Return [x, y] of the center of cell containing provided text 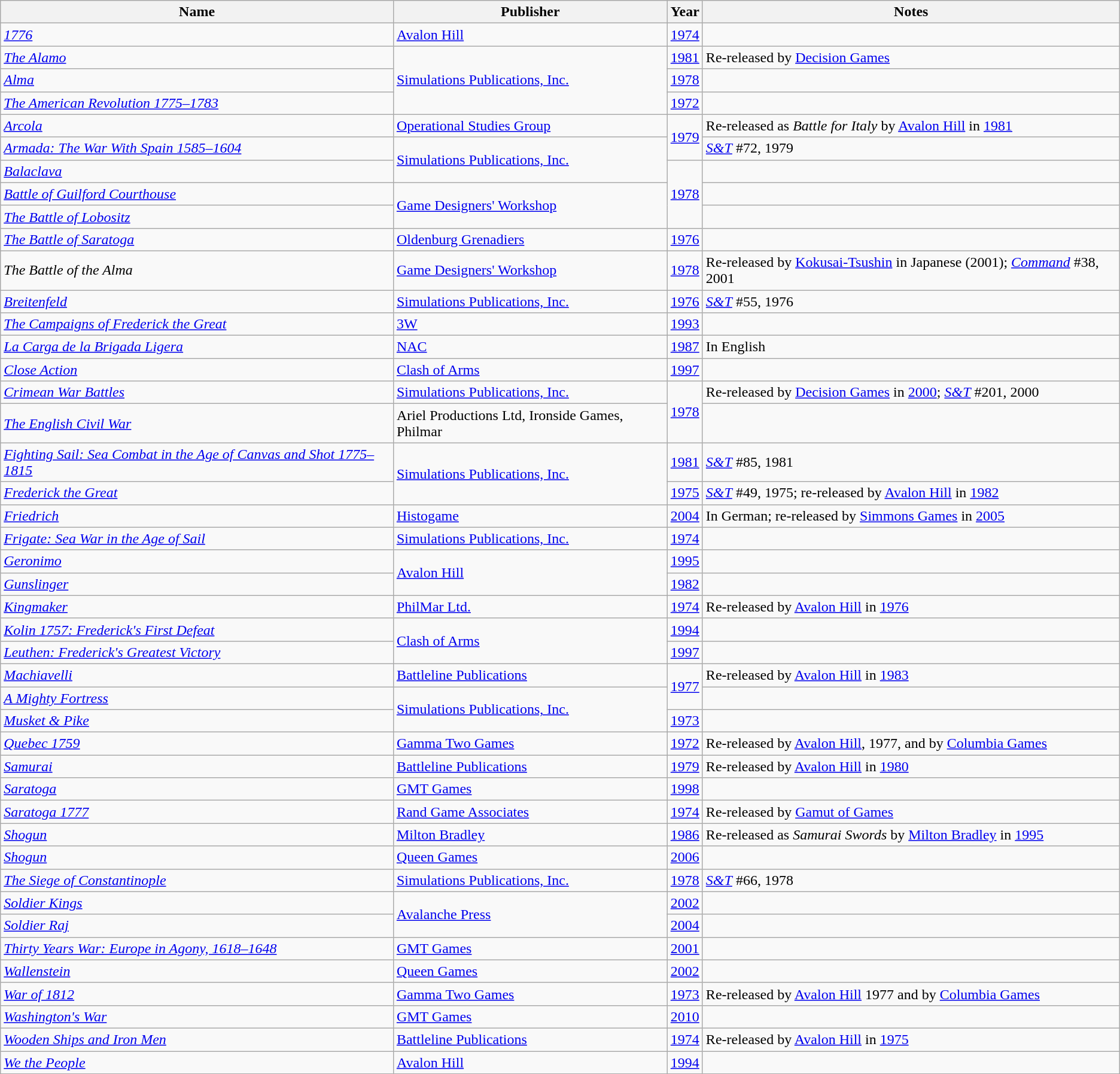
Wallenstein [197, 971]
The Battle of Lobositz [197, 217]
Leuthen: Frederick's Greatest Victory [197, 652]
S&T #85, 1981 [911, 462]
Histogame [530, 516]
Frederick the Great [197, 493]
Frigate: Sea War in the Age of Sail [197, 538]
Re-released by Avalon Hill in 1975 [911, 1039]
The Battle of the Alma [197, 270]
Armada: The War With Spain 1585–1604 [197, 148]
Close Action [197, 370]
Quebec 1759 [197, 744]
The Battle of Saratoga [197, 239]
Gunslinger [197, 584]
Geronimo [197, 561]
1982 [684, 584]
1995 [684, 561]
The Alamo [197, 57]
Rand Game Associates [530, 812]
1977 [684, 686]
Ariel Productions Ltd, Ironside Games, Philmar [530, 424]
1975 [684, 493]
1987 [684, 347]
Re-released as Battle for Italy by Avalon Hill in 1981 [911, 126]
1993 [684, 324]
Samurai [197, 766]
Breitenfeld [197, 301]
1986 [684, 835]
Re-released by Decision Games in 2000; S&T #201, 2000 [911, 393]
Arcola [197, 126]
Soldier Raj [197, 926]
2006 [684, 857]
Name [197, 12]
Kolin 1757: Frederick's First Defeat [197, 629]
Oldenburg Grenadiers [530, 239]
Saratoga [197, 789]
Musket & Pike [197, 721]
Battle of Guilford Courthouse [197, 194]
Re-released by Kokusai-Tsushin in Japanese (2001); Command #38, 2001 [911, 270]
In English [911, 347]
Alma [197, 80]
La Carga de la Brigada Ligera [197, 347]
Publisher [530, 12]
Re-released by Avalon Hill 1977 and by Columbia Games [911, 994]
Year [684, 12]
Saratoga 1777 [197, 812]
Re-released as Samurai Swords by Milton Bradley in 1995 [911, 835]
We the People [197, 1062]
1998 [684, 789]
2001 [684, 948]
A Mighty Fortress [197, 698]
3W [530, 324]
Re-released by Gamut of Games [911, 812]
The English Civil War [197, 424]
The Siege of Constantinople [197, 880]
1776 [197, 35]
PhilMar Ltd. [530, 607]
Machiavelli [197, 675]
Notes [911, 12]
NAC [530, 347]
War of 1812 [197, 994]
Re-released by Avalon Hill in 1980 [911, 766]
Wooden Ships and Iron Men [197, 1039]
Re-released by Decision Games [911, 57]
Soldier Kings [197, 903]
Operational Studies Group [530, 126]
Re-released by Avalon Hill in 1976 [911, 607]
Fighting Sail: Sea Combat in the Age of Canvas and Shot 1775–1815 [197, 462]
Avalanche Press [530, 914]
S&T #66, 1978 [911, 880]
Washington's War [197, 1017]
Friedrich [197, 516]
Re-released by Avalon Hill in 1983 [911, 675]
2010 [684, 1017]
S&T #72, 1979 [911, 148]
Thirty Years War: Europe in Agony, 1618–1648 [197, 948]
Crimean War Battles [197, 393]
Balaclava [197, 171]
S&T #55, 1976 [911, 301]
Re-released by Avalon Hill, 1977, and by Columbia Games [911, 744]
Milton Bradley [530, 835]
The American Revolution 1775–1783 [197, 103]
S&T #49, 1975; re-released by Avalon Hill in 1982 [911, 493]
The Campaigns of Frederick the Great [197, 324]
In German; re-released by Simmons Games in 2005 [911, 516]
Kingmaker [197, 607]
